Capture the cell that displays the provided text and extract its [X, Y] central coordinate. 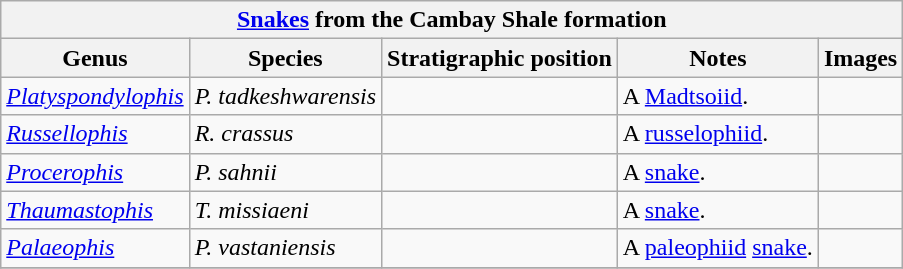
Notes [718, 58]
Thaumastophis [95, 210]
Platyspondylophis [95, 96]
Russellophis [95, 134]
Procerophis [95, 172]
Genus [95, 58]
P. tadkeshwarensis [285, 96]
Images [860, 58]
Stratigraphic position [500, 58]
T. missiaeni [285, 210]
Snakes from the Cambay Shale formation [452, 20]
A Madtsoiid. [718, 96]
P. vastaniensis [285, 248]
A russelophiid. [718, 134]
A paleophiid snake. [718, 248]
R. crassus [285, 134]
P. sahnii [285, 172]
Species [285, 58]
Palaeophis [95, 248]
